Search for the cell housing the specified text and yield its (x, y) center coordinate. 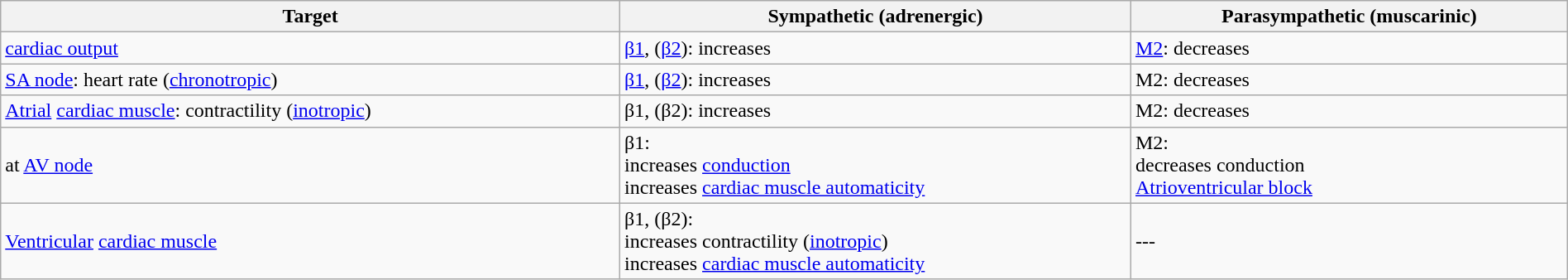
β1: increases conduction increases cardiac muscle automaticity (876, 165)
β1, (β2): increases contractility (inotropic) increases cardiac muscle automaticity (876, 241)
--- (1349, 241)
M2: decreases conduction Atrioventricular block (1349, 165)
SA node: heart rate (chronotropic) (311, 80)
at AV node (311, 165)
Target (311, 17)
Parasympathetic (muscarinic) (1349, 17)
cardiac output (311, 48)
Sympathetic (adrenergic) (876, 17)
Ventricular cardiac muscle (311, 241)
Atrial cardiac muscle: contractility (inotropic) (311, 111)
